Return the (X, Y) coordinate for the center point of the cell that contains the specified text.  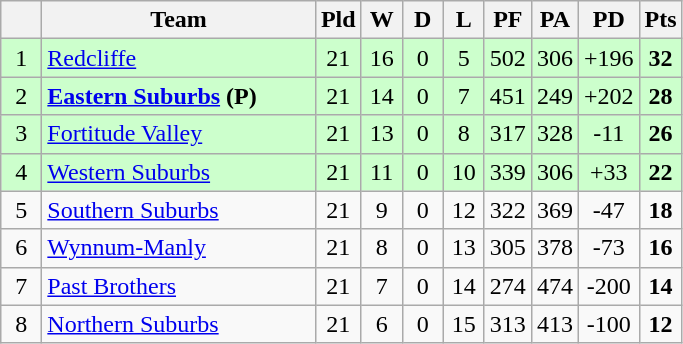
Wynnum-Manly (179, 248)
-100 (608, 324)
474 (554, 286)
339 (508, 172)
4 (22, 172)
305 (508, 248)
413 (554, 324)
Team (179, 20)
369 (554, 210)
+202 (608, 96)
28 (660, 96)
18 (660, 210)
Redcliffe (179, 58)
15 (464, 324)
2 (22, 96)
+196 (608, 58)
PA (554, 20)
Eastern Suburbs (P) (179, 96)
3 (22, 134)
1 (22, 58)
313 (508, 324)
Pld (338, 20)
D (422, 20)
22 (660, 172)
L (464, 20)
Fortitude Valley (179, 134)
Western Suburbs (179, 172)
PD (608, 20)
Pts (660, 20)
-73 (608, 248)
PF (508, 20)
378 (554, 248)
Past Brothers (179, 286)
502 (508, 58)
32 (660, 58)
11 (382, 172)
W (382, 20)
10 (464, 172)
26 (660, 134)
322 (508, 210)
317 (508, 134)
274 (508, 286)
-47 (608, 210)
9 (382, 210)
328 (554, 134)
Southern Suburbs (179, 210)
Northern Suburbs (179, 324)
451 (508, 96)
-200 (608, 286)
249 (554, 96)
-11 (608, 134)
+33 (608, 172)
